Find where the given text appears and provide that cell's center as (x, y) coordinate. 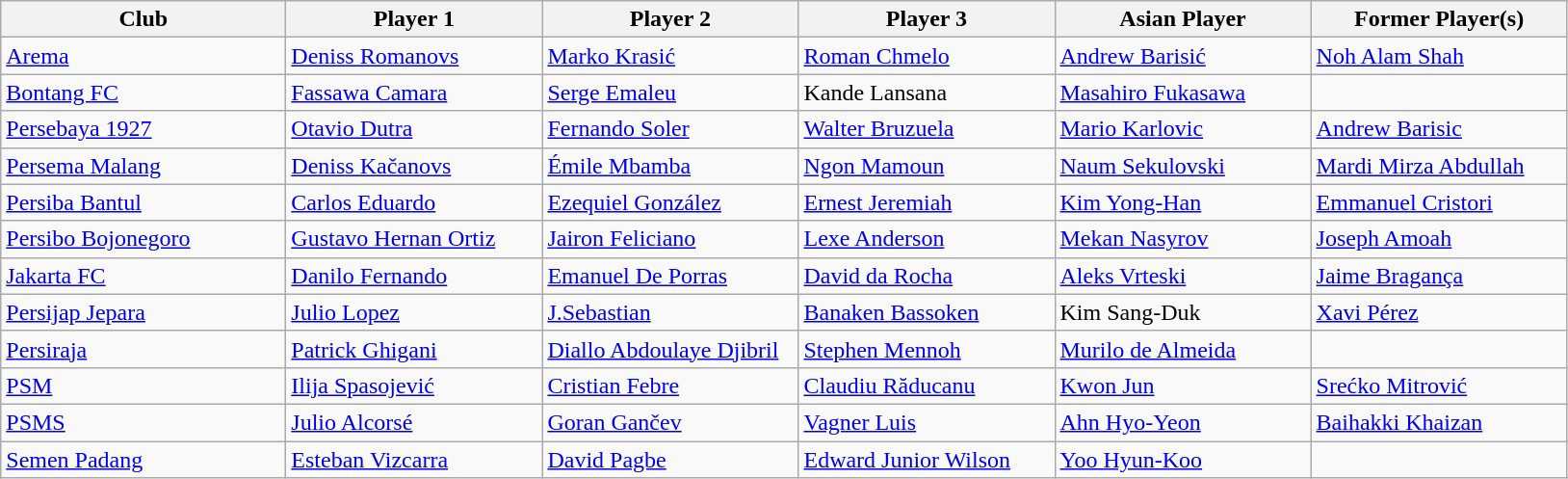
Marko Krasić (670, 56)
Ezequiel González (670, 202)
Jakarta FC (144, 276)
Banaken Bassoken (927, 312)
Ngon Mamoun (927, 166)
Persiraja (144, 349)
Kim Yong-Han (1183, 202)
Kwon Jun (1183, 386)
Émile Mbamba (670, 166)
Kande Lansana (927, 93)
Diallo Abdoulaye Djibril (670, 349)
J.Sebastian (670, 312)
Gustavo Hernan Ortiz (414, 239)
Srećko Mitrović (1439, 386)
Deniss Kačanovs (414, 166)
Asian Player (1183, 19)
Claudiu Răducanu (927, 386)
Vagner Luis (927, 422)
Ernest Jeremiah (927, 202)
Xavi Pérez (1439, 312)
Mardi Mirza Abdullah (1439, 166)
Aleks Vrteski (1183, 276)
PSM (144, 386)
Player 3 (927, 19)
Roman Chmelo (927, 56)
Semen Padang (144, 460)
Goran Gančev (670, 422)
Bontang FC (144, 93)
Persijap Jepara (144, 312)
Murilo de Almeida (1183, 349)
Mekan Nasyrov (1183, 239)
Lexe Anderson (927, 239)
Andrew Barisić (1183, 56)
Julio Lopez (414, 312)
Stephen Mennoh (927, 349)
Walter Bruzuela (927, 129)
Danilo Fernando (414, 276)
Ahn Hyo-Yeon (1183, 422)
Kim Sang-Duk (1183, 312)
Fernando Soler (670, 129)
Jaime Bragança (1439, 276)
Cristian Febre (670, 386)
Jairon Feliciano (670, 239)
Persiba Bantul (144, 202)
Emanuel De Porras (670, 276)
Former Player(s) (1439, 19)
Joseph Amoah (1439, 239)
Otavio Dutra (414, 129)
Carlos Eduardo (414, 202)
Serge Emaleu (670, 93)
Yoo Hyun-Koo (1183, 460)
Persebaya 1927 (144, 129)
Player 2 (670, 19)
Emmanuel Cristori (1439, 202)
Persema Malang (144, 166)
Masahiro Fukasawa (1183, 93)
Fassawa Camara (414, 93)
Player 1 (414, 19)
Deniss Romanovs (414, 56)
Patrick Ghigani (414, 349)
David da Rocha (927, 276)
Andrew Barisic (1439, 129)
Esteban Vizcarra (414, 460)
Naum Sekulovski (1183, 166)
Arema (144, 56)
Baihakki Khaizan (1439, 422)
PSMS (144, 422)
Club (144, 19)
Mario Karlovic (1183, 129)
David Pagbe (670, 460)
Edward Junior Wilson (927, 460)
Noh Alam Shah (1439, 56)
Julio Alcorsé (414, 422)
Ilija Spasojević (414, 386)
Persibo Bojonegoro (144, 239)
